Provide the (x, y) coordinate of the cell's center where the given text is located.  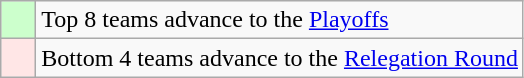
Top 8 teams advance to the Playoffs (280, 20)
Bottom 4 teams advance to the Relegation Round (280, 58)
